Search for the cell housing the specified text and yield its [X, Y] center coordinate. 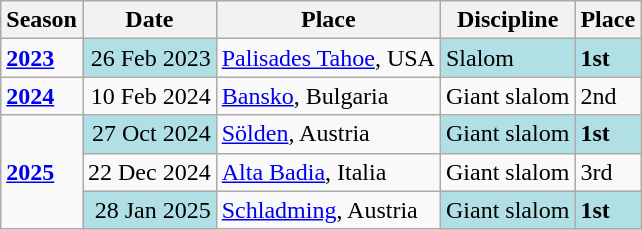
Palisades Tahoe, USA [328, 58]
10 Feb 2024 [149, 96]
28 Jan 2025 [149, 210]
Sölden, Austria [328, 134]
2nd [608, 96]
26 Feb 2023 [149, 58]
3rd [608, 172]
Slalom [507, 58]
2025 [42, 172]
22 Dec 2024 [149, 172]
Schladming, Austria [328, 210]
Discipline [507, 20]
27 Oct 2024 [149, 134]
Date [149, 20]
Season [42, 20]
2024 [42, 96]
Bansko, Bulgaria [328, 96]
2023 [42, 58]
Alta Badia, Italia [328, 172]
